Determine the [x, y] coordinate at the center of the cell enclosing the given text.  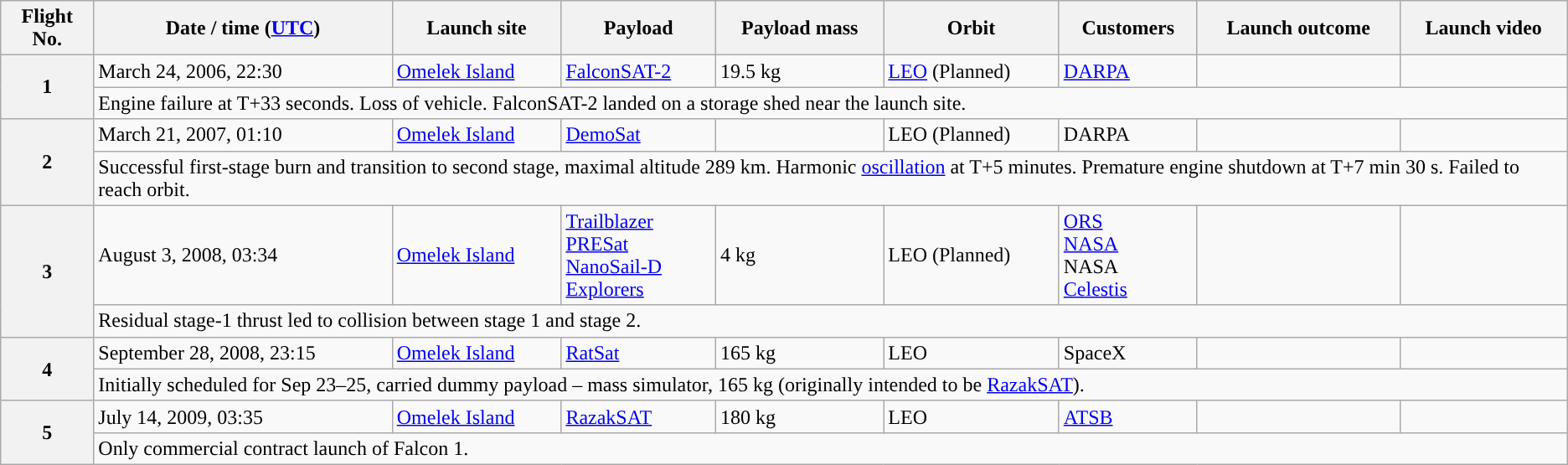
March 21, 2007, 01:10 [243, 135]
4 kg [800, 255]
3 [47, 271]
RazakSAT [638, 416]
Flight No. [47, 28]
180 kg [800, 416]
Launch site [477, 28]
Engine failure at T+33 seconds. Loss of vehicle. FalconSAT-2 landed on a storage shed near the launch site. [831, 103]
Trailblazer PRESat NanoSail-D Explorers [638, 255]
September 28, 2008, 23:15 [243, 353]
ATSB [1127, 416]
August 3, 2008, 03:34 [243, 255]
19.5 kg [800, 71]
Initially scheduled for Sep 23–25, carried dummy payload – mass simulator, 165 kg (originally intended to be RazakSAT). [831, 385]
March 24, 2006, 22:30 [243, 71]
Customers [1127, 28]
Payload mass [800, 28]
FalconSAT-2 [638, 71]
2 [47, 163]
Payload [638, 28]
Orbit [972, 28]
DemoSat [638, 135]
165 kg [800, 353]
Launch outcome [1298, 28]
ORS NASA NASA Celestis [1127, 255]
4 [47, 369]
1 [47, 87]
Launch video [1483, 28]
RatSat [638, 353]
Only commercial contract launch of Falcon 1. [831, 448]
Date / time (UTC) [243, 28]
SpaceX [1127, 353]
July 14, 2009, 03:35 [243, 416]
Residual stage-1 thrust led to collision between stage 1 and stage 2. [831, 321]
5 [47, 432]
